Locate the cell with the specified text and output its [x, y] center coordinate. 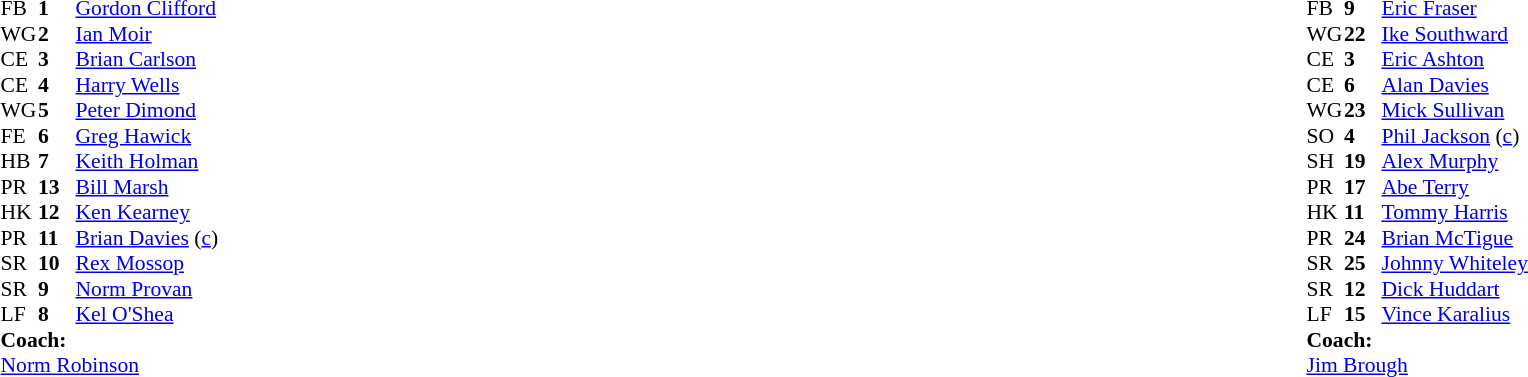
Ian Moir [148, 34]
Alan Davies [1454, 85]
24 [1363, 238]
Rex Mossop [148, 263]
Vince Karalius [1454, 315]
Dick Huddart [1454, 289]
SH [1325, 161]
Johnny Whiteley [1454, 263]
Greg Hawick [148, 136]
SO [1325, 136]
HB [19, 161]
Norm Provan [148, 289]
Bill Marsh [148, 187]
Kel O'Shea [148, 315]
Alex Murphy [1454, 161]
22 [1363, 34]
Brian Davies (c) [148, 238]
15 [1363, 315]
23 [1363, 111]
Mick Sullivan [1454, 111]
Ike Southward [1454, 34]
Phil Jackson (c) [1454, 136]
19 [1363, 161]
Abe Terry [1454, 187]
Brian Carlson [148, 59]
Keith Holman [148, 161]
10 [57, 263]
25 [1363, 263]
Tommy Harris [1454, 213]
Brian McTigue [1454, 238]
2 [57, 34]
9 [57, 289]
7 [57, 161]
5 [57, 111]
FE [19, 136]
Harry Wells [148, 85]
17 [1363, 187]
Peter Dimond [148, 111]
Ken Kearney [148, 213]
8 [57, 315]
13 [57, 187]
Eric Ashton [1454, 59]
